Identify which cell holds the provided text, then report its (X, Y) central coordinate. 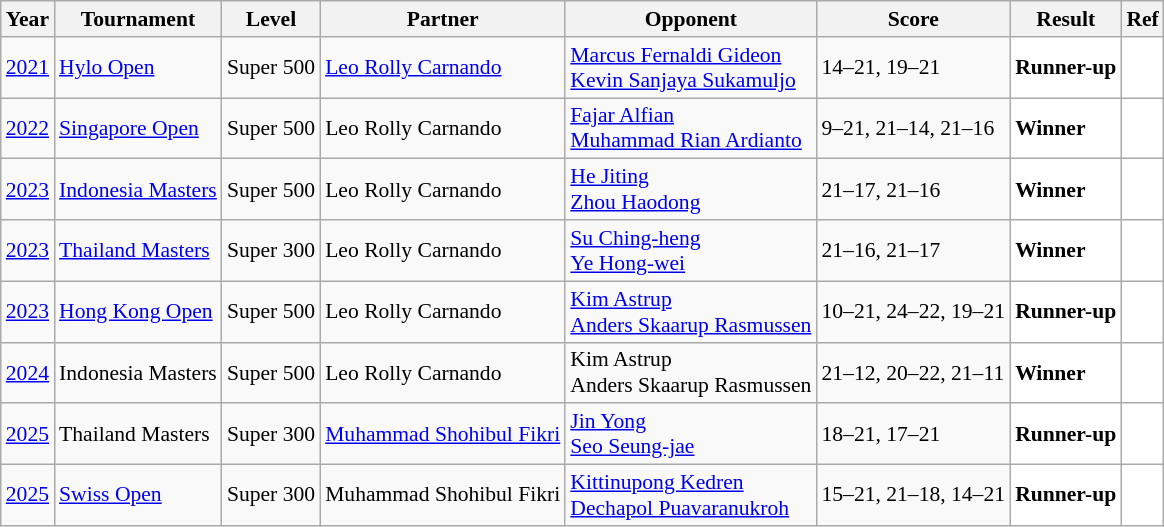
Hylo Open (138, 68)
14–21, 19–21 (913, 68)
Kittinupong Kedren Dechapol Puavaranukroh (690, 496)
He Jiting Zhou Haodong (690, 190)
Fajar Alfian Muhammad Rian Ardianto (690, 128)
Ref (1142, 19)
21–16, 21–17 (913, 250)
2021 (28, 68)
9–21, 21–14, 21–16 (913, 128)
2024 (28, 372)
2022 (28, 128)
15–21, 21–18, 14–21 (913, 496)
Partner (442, 19)
18–21, 17–21 (913, 434)
Marcus Fernaldi Gideon Kevin Sanjaya Sukamuljo (690, 68)
21–12, 20–22, 21–11 (913, 372)
Singapore Open (138, 128)
Tournament (138, 19)
Su Ching-heng Ye Hong-wei (690, 250)
Year (28, 19)
Level (271, 19)
Swiss Open (138, 496)
Jin Yong Seo Seung-jae (690, 434)
Score (913, 19)
Opponent (690, 19)
10–21, 24–22, 19–21 (913, 312)
21–17, 21–16 (913, 190)
Hong Kong Open (138, 312)
Result (1066, 19)
